From the cell containing the given text, extract its center point as [x, y] coordinate. 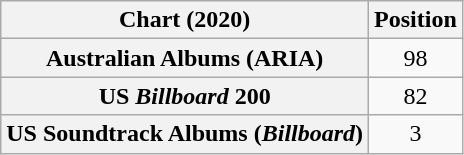
Position [416, 20]
98 [416, 58]
US Soundtrack Albums (Billboard) [185, 134]
82 [416, 96]
Chart (2020) [185, 20]
US Billboard 200 [185, 96]
3 [416, 134]
Australian Albums (ARIA) [185, 58]
